Detect which cell encompasses the target text, then output its (X, Y) center coordinate. 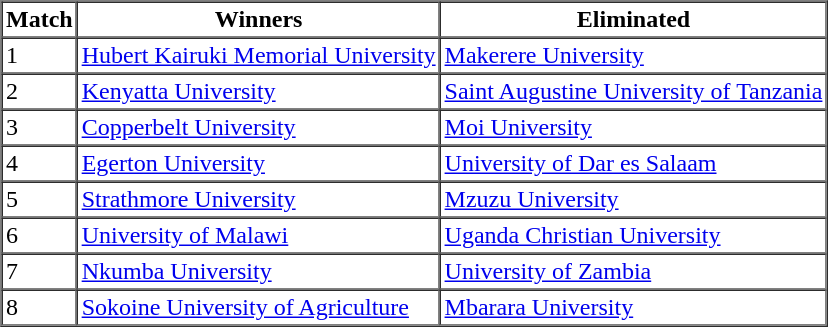
6 (40, 236)
2 (40, 92)
Uganda Christian University (634, 236)
Mbarara University (634, 308)
1 (40, 56)
University of Dar es Salaam (634, 164)
Winners (258, 20)
Makerere University (634, 56)
8 (40, 308)
Mzuzu University (634, 200)
3 (40, 128)
Kenyatta University (258, 92)
7 (40, 272)
Nkumba University (258, 272)
University of Zambia (634, 272)
Hubert Kairuki Memorial University (258, 56)
Saint Augustine University of Tanzania (634, 92)
University of Malawi (258, 236)
5 (40, 200)
Copperbelt University (258, 128)
Sokoine University of Agriculture (258, 308)
4 (40, 164)
Match (40, 20)
Egerton University (258, 164)
Strathmore University (258, 200)
Eliminated (634, 20)
Moi University (634, 128)
